Find where the given text appears and provide that cell's center as (x, y) coordinate. 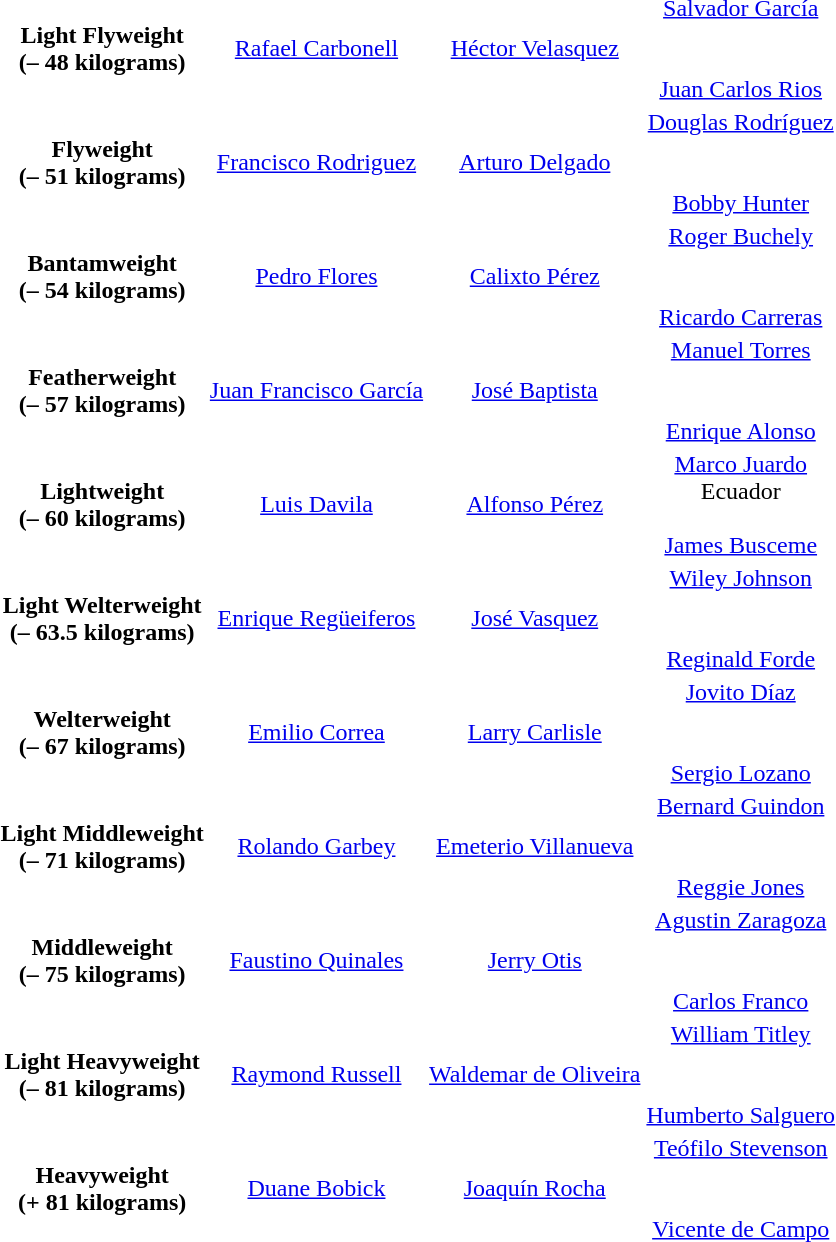
Francisco Rodriguez (316, 162)
Waldemar de Oliveira (535, 1074)
Arturo Delgado (535, 162)
Alfonso Pérez (535, 504)
Emilio Correa (316, 732)
José Baptista (535, 390)
José Vasquez (535, 618)
Enrique Regüeiferos (316, 618)
Raymond Russell (316, 1074)
Juan Francisco García (316, 390)
Jerry Otis (535, 960)
Luis Davila (316, 504)
Faustino Quinales (316, 960)
Emeterio Villanueva (535, 846)
Pedro Flores (316, 276)
Rolando Garbey (316, 846)
Calixto Pérez (535, 276)
Larry Carlisle (535, 732)
